Locate the cell with the specified text and output its [x, y] center coordinate. 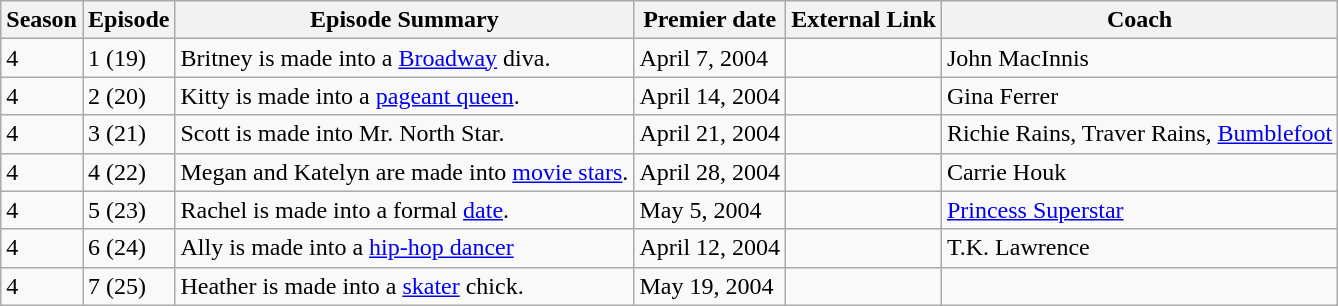
Coach [1139, 20]
Princess Superstar [1139, 210]
5 (23) [128, 210]
Richie Rains, Traver Rains, Bumblefoot [1139, 134]
Britney is made into a Broadway diva. [404, 58]
2 (20) [128, 96]
John MacInnis [1139, 58]
Episode [128, 20]
April 7, 2004 [710, 58]
3 (21) [128, 134]
April 12, 2004 [710, 248]
Ally is made into a hip-hop dancer [404, 248]
4 (22) [128, 172]
Megan and Katelyn are made into movie stars. [404, 172]
6 (24) [128, 248]
Gina Ferrer [1139, 96]
April 21, 2004 [710, 134]
T.K. Lawrence [1139, 248]
Heather is made into a skater chick. [404, 286]
Episode Summary [404, 20]
External Link [864, 20]
May 5, 2004 [710, 210]
May 19, 2004 [710, 286]
1 (19) [128, 58]
Carrie Houk [1139, 172]
7 (25) [128, 286]
Scott is made into Mr. North Star. [404, 134]
Kitty is made into a pageant queen. [404, 96]
April 28, 2004 [710, 172]
Season [42, 20]
Rachel is made into a formal date. [404, 210]
April 14, 2004 [710, 96]
Premier date [710, 20]
